Return the (X, Y) coordinate for the center point of the cell that contains the specified text.  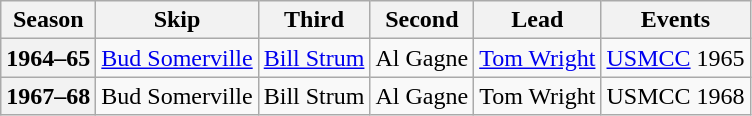
1967–68 (48, 96)
Lead (538, 20)
USMCC 1968 (676, 96)
1964–65 (48, 58)
Second (422, 20)
Skip (177, 20)
Third (314, 20)
Events (676, 20)
Season (48, 20)
USMCC 1965 (676, 58)
